Find where the given text appears and provide that cell's center as [X, Y] coordinate. 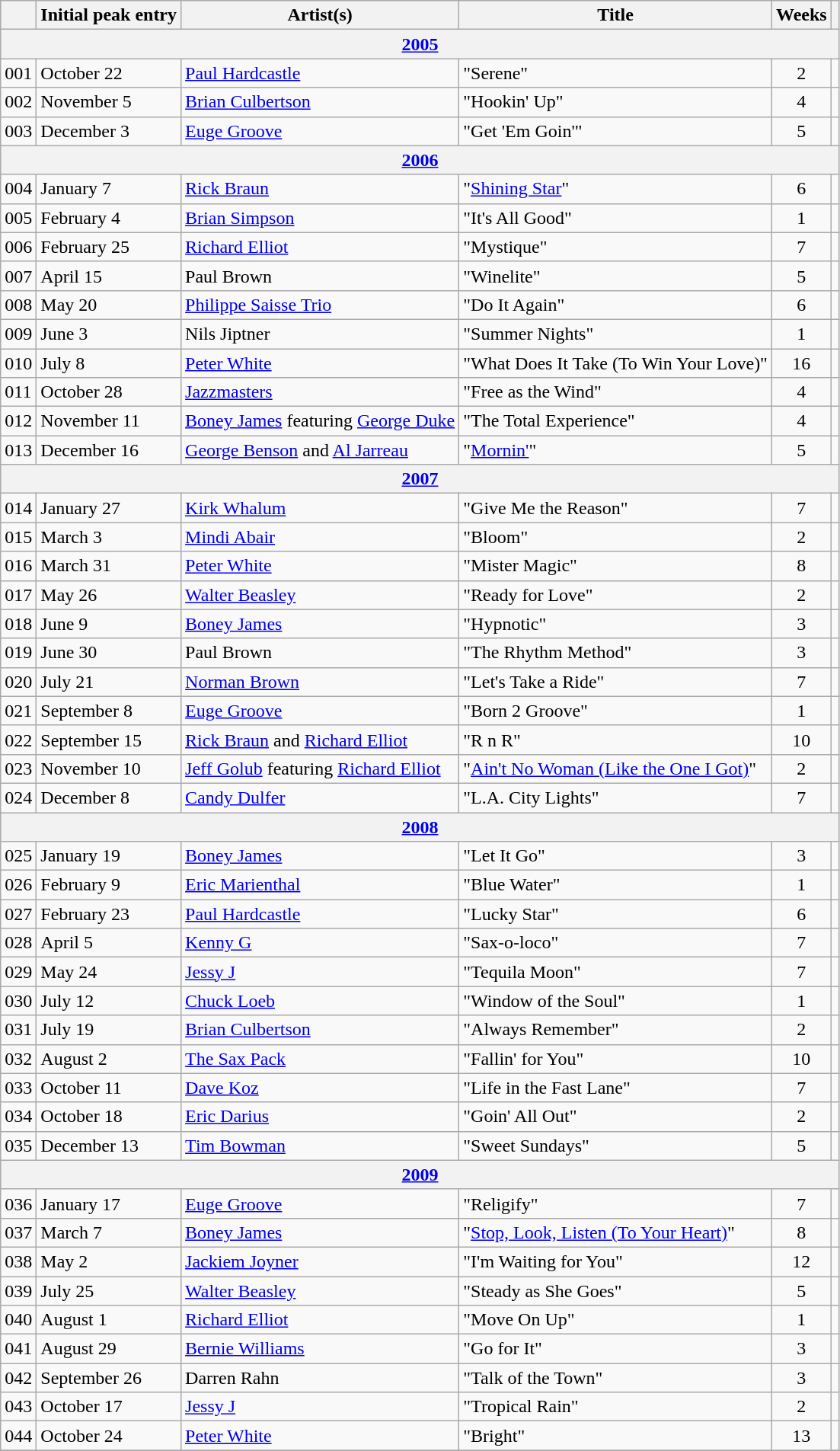
March 7 [109, 1232]
040 [18, 1320]
004 [18, 189]
018 [18, 624]
Jeff Golub featuring Richard Elliot [320, 769]
Norman Brown [320, 682]
Initial peak entry [109, 15]
"R n R" [615, 740]
"Mystique" [615, 247]
"Serene" [615, 73]
July 19 [109, 1030]
July 12 [109, 1001]
"Bloom" [615, 537]
Eric Darius [320, 1117]
020 [18, 682]
003 [18, 131]
009 [18, 334]
January 17 [109, 1203]
005 [18, 218]
012 [18, 421]
"Hookin' Up" [615, 102]
October 22 [109, 73]
Artist(s) [320, 15]
Mindi Abair [320, 537]
"Get 'Em Goin'" [615, 131]
"Sweet Sundays" [615, 1146]
029 [18, 972]
034 [18, 1117]
"Shining Star" [615, 189]
039 [18, 1291]
"Lucky Star" [615, 914]
April 15 [109, 276]
"The Total Experience" [615, 421]
March 31 [109, 566]
027 [18, 914]
September 8 [109, 711]
036 [18, 1203]
017 [18, 595]
2007 [420, 479]
"Stop, Look, Listen (To Your Heart)" [615, 1232]
"Sax-o-loco" [615, 943]
"Religify" [615, 1203]
019 [18, 653]
"Hypnotic" [615, 624]
022 [18, 740]
"Bright" [615, 1436]
"Let It Go" [615, 856]
"The Rhythm Method" [615, 653]
"Go for It" [615, 1349]
Dave Koz [320, 1088]
May 26 [109, 595]
February 4 [109, 218]
"What Does It Take (To Win Your Love)" [615, 363]
023 [18, 769]
025 [18, 856]
"Talk of the Town" [615, 1378]
"Window of the Soul" [615, 1001]
January 27 [109, 508]
024 [18, 797]
011 [18, 392]
021 [18, 711]
041 [18, 1349]
January 7 [109, 189]
"Born 2 Groove" [615, 711]
"Life in the Fast Lane" [615, 1088]
002 [18, 102]
November 11 [109, 421]
May 20 [109, 305]
Weeks [801, 15]
2008 [420, 826]
"Winelite" [615, 276]
Kenny G [320, 943]
November 10 [109, 769]
032 [18, 1059]
July 25 [109, 1291]
"Steady as She Goes" [615, 1291]
016 [18, 566]
June 3 [109, 334]
"Tropical Rain" [615, 1407]
044 [18, 1436]
Philippe Saisse Trio [320, 305]
Rick Braun and Richard Elliot [320, 740]
2005 [420, 44]
028 [18, 943]
Title [615, 15]
Jazzmasters [320, 392]
July 21 [109, 682]
013 [18, 450]
037 [18, 1232]
November 5 [109, 102]
"It's All Good" [615, 218]
13 [801, 1436]
Boney James featuring George Duke [320, 421]
043 [18, 1407]
16 [801, 363]
"Summer Nights" [615, 334]
"Mister Magic" [615, 566]
031 [18, 1030]
Tim Bowman [320, 1146]
Rick Braun [320, 189]
February 23 [109, 914]
February 25 [109, 247]
September 26 [109, 1378]
"Move On Up" [615, 1320]
Darren Rahn [320, 1378]
"Goin' All Out" [615, 1117]
May 2 [109, 1261]
Eric Marienthal [320, 885]
"Do It Again" [615, 305]
010 [18, 363]
001 [18, 73]
October 24 [109, 1436]
April 5 [109, 943]
015 [18, 537]
March 3 [109, 537]
June 30 [109, 653]
December 3 [109, 131]
Kirk Whalum [320, 508]
Brian Simpson [320, 218]
006 [18, 247]
"Let's Take a Ride" [615, 682]
030 [18, 1001]
December 16 [109, 450]
August 2 [109, 1059]
026 [18, 885]
038 [18, 1261]
"Ready for Love" [615, 595]
042 [18, 1378]
Chuck Loeb [320, 1001]
May 24 [109, 972]
035 [18, 1146]
"Blue Water" [615, 885]
"Mornin'" [615, 450]
July 8 [109, 363]
007 [18, 276]
October 28 [109, 392]
December 13 [109, 1146]
Nils Jiptner [320, 334]
August 29 [109, 1349]
"Free as the Wind" [615, 392]
"Fallin' for You" [615, 1059]
Bernie Williams [320, 1349]
2009 [420, 1175]
January 19 [109, 856]
October 18 [109, 1117]
008 [18, 305]
"L.A. City Lights" [615, 797]
Jackiem Joyner [320, 1261]
033 [18, 1088]
June 9 [109, 624]
October 17 [109, 1407]
"Give Me the Reason" [615, 508]
Candy Dulfer [320, 797]
December 8 [109, 797]
014 [18, 508]
October 11 [109, 1088]
"Tequila Moon" [615, 972]
September 15 [109, 740]
"Always Remember" [615, 1030]
"I'm Waiting for You" [615, 1261]
The Sax Pack [320, 1059]
12 [801, 1261]
George Benson and Al Jarreau [320, 450]
"Ain't No Woman (Like the One I Got)" [615, 769]
2006 [420, 160]
February 9 [109, 885]
August 1 [109, 1320]
